Return the [x, y] coordinate for the center point of the cell that contains the specified text.  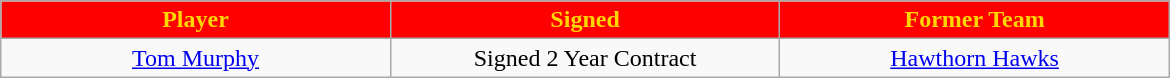
Signed 2 Year Contract [585, 58]
Tom Murphy [196, 58]
Former Team [975, 20]
Signed [585, 20]
Player [196, 20]
Hawthorn Hawks [975, 58]
